Return [X, Y] of the center of cell containing provided text 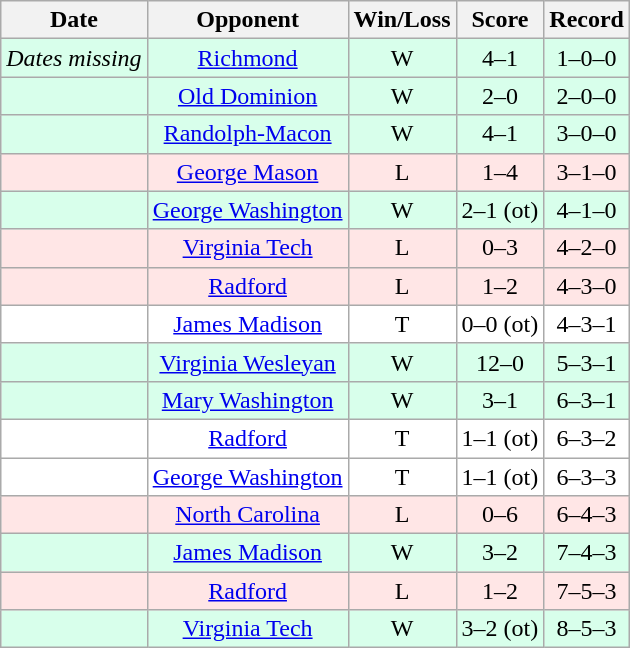
12–0 [500, 362]
2–1 (ot) [500, 210]
0–3 [500, 248]
3–1 [500, 400]
Old Dominion [248, 96]
Date [74, 20]
6–3–1 [587, 400]
Randolph-Macon [248, 134]
5–3–1 [587, 362]
Dates missing [74, 58]
Virginia Wesleyan [248, 362]
6–4–3 [587, 515]
2–0 [500, 96]
1–4 [500, 172]
7–5–3 [587, 591]
George Mason [248, 172]
4–3–1 [587, 324]
4–3–0 [587, 286]
Record [587, 20]
3–1–0 [587, 172]
6–3–3 [587, 477]
0–6 [500, 515]
0–0 (ot) [500, 324]
Score [500, 20]
Win/Loss [402, 20]
3–2 [500, 553]
7–4–3 [587, 553]
Opponent [248, 20]
Richmond [248, 58]
4–1–0 [587, 210]
North Carolina [248, 515]
3–2 (ot) [500, 629]
6–3–2 [587, 438]
Mary Washington [248, 400]
3–0–0 [587, 134]
2–0–0 [587, 96]
1–0–0 [587, 58]
4–2–0 [587, 248]
8–5–3 [587, 629]
